Return [x, y] of the center of cell containing provided text 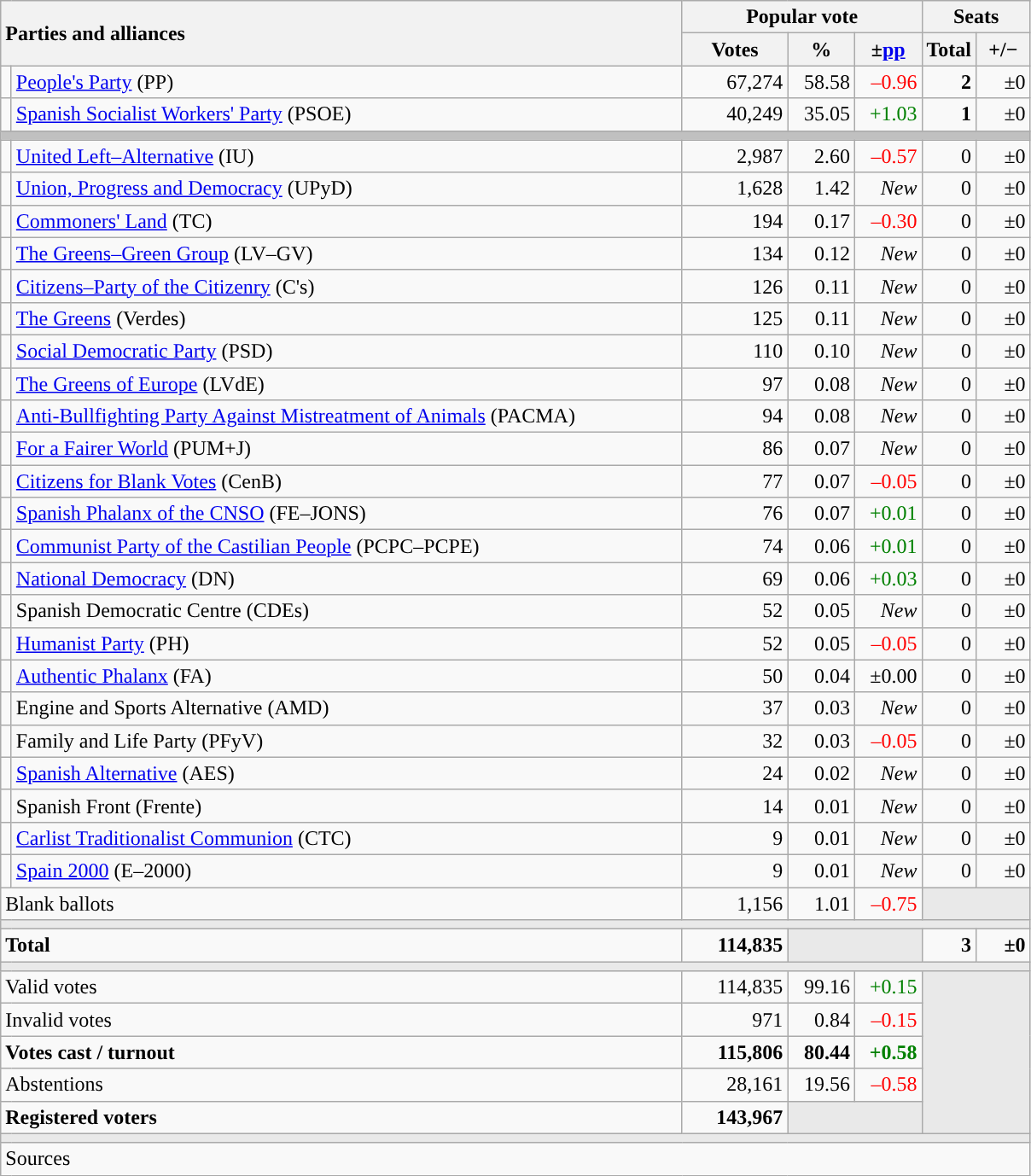
97 [735, 383]
74 [735, 546]
19.56 [821, 1085]
Anti-Bullfighting Party Against Mistreatment of Animals (PACMA) [347, 416]
37 [735, 708]
0.10 [821, 351]
Carlist Traditionalist Communion (CTC) [347, 838]
Union, Progress and Democracy (UPyD) [347, 189]
14 [735, 806]
–0.15 [888, 1020]
86 [735, 449]
125 [735, 318]
0.04 [821, 676]
0.84 [821, 1020]
The Greens–Green Group (LV–GV) [347, 253]
Invalid votes [341, 1020]
Registered voters [341, 1117]
194 [735, 221]
Commoners' Land (TC) [347, 221]
For a Fairer World (PUM+J) [347, 449]
971 [735, 1020]
+0.58 [888, 1052]
94 [735, 416]
Spanish Phalanx of the CNSO (FE–JONS) [347, 514]
Seats [976, 17]
–0.30 [888, 221]
Popular vote [802, 17]
–0.58 [888, 1085]
–0.96 [888, 82]
67,274 [735, 82]
1,156 [735, 904]
3 [949, 946]
United Left–Alternative (IU) [347, 156]
±0.00 [888, 676]
1,628 [735, 189]
+0.03 [888, 579]
0.17 [821, 221]
Votes cast / turnout [341, 1052]
Valid votes [341, 987]
Engine and Sports Alternative (AMD) [347, 708]
80.44 [821, 1052]
126 [735, 286]
Spain 2000 (E–2000) [347, 870]
Spanish Front (Frente) [347, 806]
24 [735, 773]
99.16 [821, 987]
76 [735, 514]
Abstentions [341, 1085]
Family and Life Party (PFyV) [347, 741]
The Greens (Verdes) [347, 318]
–0.75 [888, 904]
77 [735, 481]
Spanish Democratic Centre (CDEs) [347, 611]
Spanish Socialist Workers' Party (PSOE) [347, 114]
+1.03 [888, 114]
Blank ballots [341, 904]
1.42 [821, 189]
% [821, 49]
+0.15 [888, 987]
Sources [515, 1159]
Parties and alliances [341, 33]
35.05 [821, 114]
50 [735, 676]
40,249 [735, 114]
2 [949, 82]
134 [735, 253]
Authentic Phalanx (FA) [347, 676]
32 [735, 741]
Spanish Alternative (AES) [347, 773]
Votes [735, 49]
Social Democratic Party (PSD) [347, 351]
Citizens for Blank Votes (CenB) [347, 481]
1.01 [821, 904]
28,161 [735, 1085]
115,806 [735, 1052]
Citizens–Party of the Citizenry (C's) [347, 286]
143,967 [735, 1117]
People's Party (PP) [347, 82]
1 [949, 114]
0.02 [821, 773]
2.60 [821, 156]
±pp [888, 49]
The Greens of Europe (LVdE) [347, 383]
National Democracy (DN) [347, 579]
69 [735, 579]
+/− [1004, 49]
58.58 [821, 82]
0.12 [821, 253]
–0.57 [888, 156]
Humanist Party (PH) [347, 643]
Communist Party of the Castilian People (PCPC–PCPE) [347, 546]
2,987 [735, 156]
110 [735, 351]
